Extract the (X, Y) coordinate from the center of the cell holding the provided text.  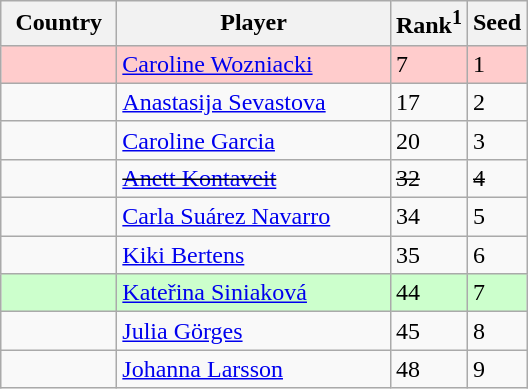
Caroline Garcia (254, 140)
35 (428, 255)
Carla Suárez Navarro (254, 217)
45 (428, 331)
2 (496, 102)
Caroline Wozniacki (254, 64)
1 (496, 64)
Julia Görges (254, 331)
4 (496, 178)
9 (496, 369)
Kiki Bertens (254, 255)
48 (428, 369)
Country (59, 24)
Kateřina Siniaková (254, 293)
20 (428, 140)
Johanna Larsson (254, 369)
34 (428, 217)
6 (496, 255)
44 (428, 293)
Anett Kontaveit (254, 178)
3 (496, 140)
Anastasija Sevastova (254, 102)
17 (428, 102)
Rank1 (428, 24)
5 (496, 217)
32 (428, 178)
Seed (496, 24)
Player (254, 24)
8 (496, 331)
